Output the [X, Y] coordinate of the center of the cell containing the given text.  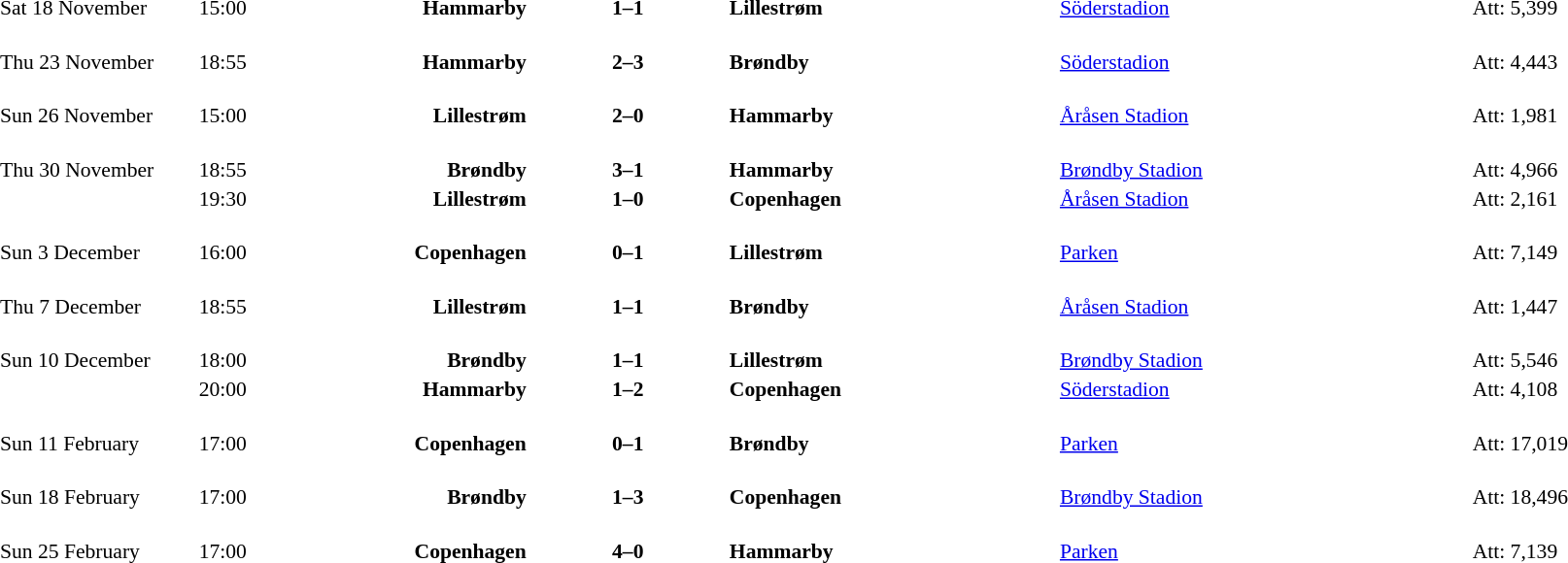
16:00 [280, 240]
19:30 [280, 198]
20:00 [280, 389]
15:00 [280, 104]
2–3 [628, 50]
1–0 [628, 198]
3–1 [628, 157]
2–0 [628, 104]
18:00 [280, 348]
1–2 [628, 389]
1–3 [628, 484]
